Identify which cell holds the provided text, then report its (x, y) central coordinate. 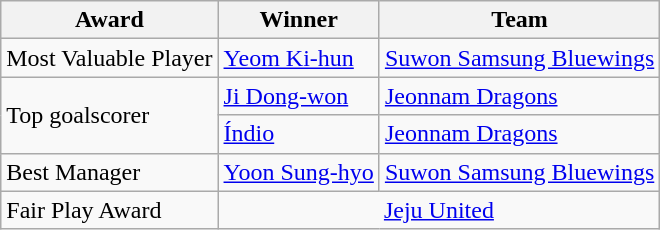
Jeju United (439, 210)
Ji Dong-won (298, 96)
Fair Play Award (110, 210)
Best Manager (110, 172)
Yoon Sung-hyo (298, 172)
Índio (298, 134)
Most Valuable Player (110, 58)
Award (110, 20)
Top goalscorer (110, 115)
Team (519, 20)
Yeom Ki-hun (298, 58)
Winner (298, 20)
